Locate the cell with the specified text and output its [X, Y] center coordinate. 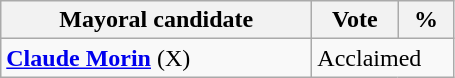
% [426, 20]
Acclaimed [383, 58]
Mayoral candidate [156, 20]
Vote [355, 20]
Claude Morin (X) [156, 58]
